Identify which cell holds the provided text, then report its (x, y) central coordinate. 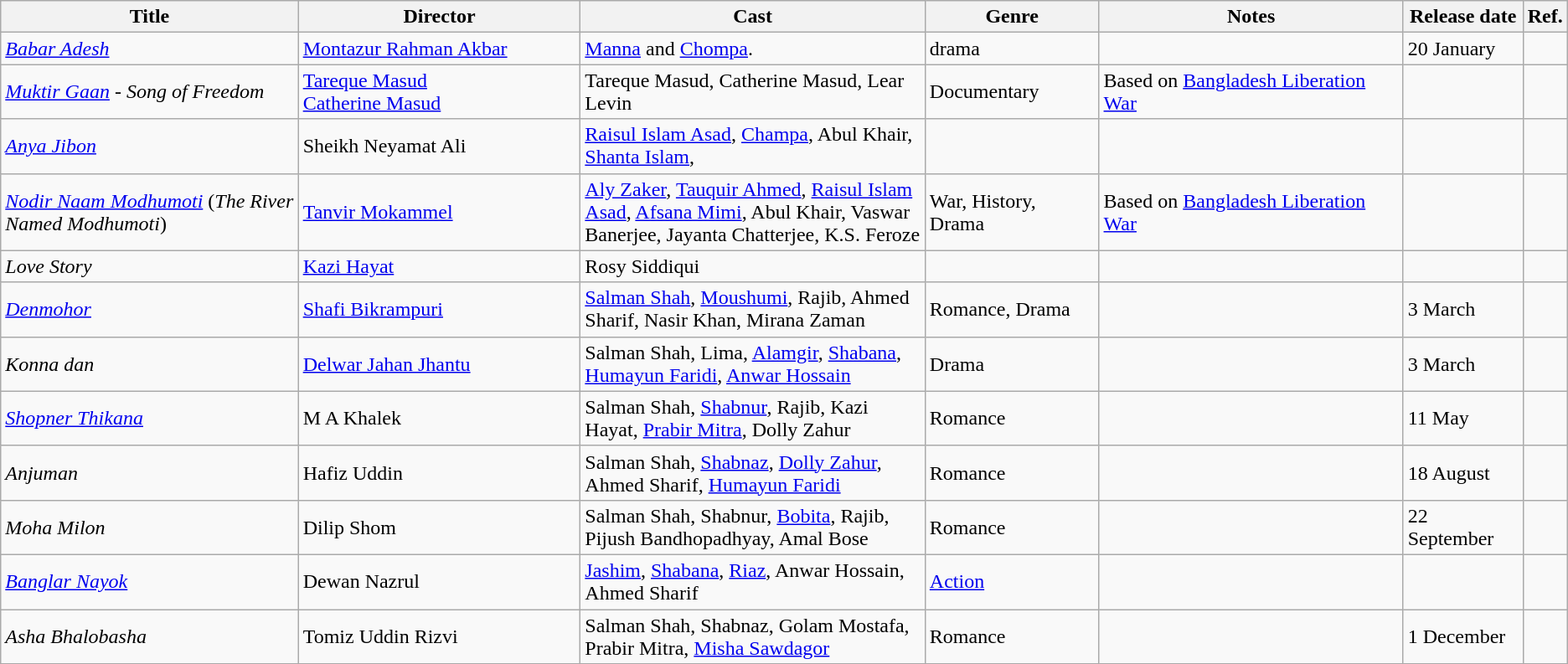
Asha Bhalobasha (149, 636)
Salman Shah, Shabnur, Rajib, Kazi Hayat, Prabir Mitra, Dolly Zahur (752, 419)
Tanvir Mokammel (439, 212)
20 January (1462, 49)
Dewan Nazrul (439, 581)
Sheikh Neyamat Ali (439, 146)
Muktir Gaan - Song of Freedom (149, 92)
Salman Shah, Moushumi, Rajib, Ahmed Sharif, Nasir Khan, Mirana Zaman (752, 310)
Manna and Chompa. (752, 49)
Moha Milon (149, 528)
Salman Shah, Lima, Alamgir, Shabana, Humayun Faridi, Anwar Hossain (752, 363)
Director (439, 17)
Action (1012, 581)
Banglar Nayok (149, 581)
Hafiz Uddin (439, 472)
Kazi Hayat (439, 266)
Jashim, Shabana, Riaz, Anwar Hossain, Ahmed Sharif (752, 581)
Salman Shah, Shabnaz, Dolly Zahur, Ahmed Sharif, Humayun Faridi (752, 472)
Notes (1251, 17)
Nodir Naam Modhumoti (The River Named Modhumoti) (149, 212)
Title (149, 17)
1 December (1462, 636)
Love Story (149, 266)
Drama (1012, 363)
11 May (1462, 419)
War, History, Drama (1012, 212)
Tareque Masud Catherine Masud (439, 92)
Konna dan (149, 363)
Tareque Masud, Catherine Masud, Lear Levin (752, 92)
Salman Shah, Shabnur, Bobita, Rajib, Pijush Bandhopadhyay, Amal Bose (752, 528)
Release date (1462, 17)
Rosy Siddiqui (752, 266)
Anya Jibon (149, 146)
Shafi Bikrampuri (439, 310)
Montazur Rahman Akbar (439, 49)
22 September (1462, 528)
18 August (1462, 472)
Ref. (1545, 17)
M A Khalek (439, 419)
Anjuman (149, 472)
Babar Adesh (149, 49)
Aly Zaker, Tauquir Ahmed, Raisul Islam Asad, Afsana Mimi, Abul Khair, Vaswar Banerjee, Jayanta Chatterjee, K.S. Feroze (752, 212)
Genre (1012, 17)
drama (1012, 49)
Denmohor (149, 310)
Salman Shah, Shabnaz, Golam Mostafa, Prabir Mitra, Misha Sawdagor (752, 636)
Documentary (1012, 92)
Shopner Thikana (149, 419)
Tomiz Uddin Rizvi (439, 636)
Romance, Drama (1012, 310)
Raisul Islam Asad, Champa, Abul Khair, Shanta Islam, (752, 146)
Delwar Jahan Jhantu (439, 363)
Dilip Shom (439, 528)
Cast (752, 17)
